For the text-containing cell, return its midpoint in [X, Y] coordinate format. 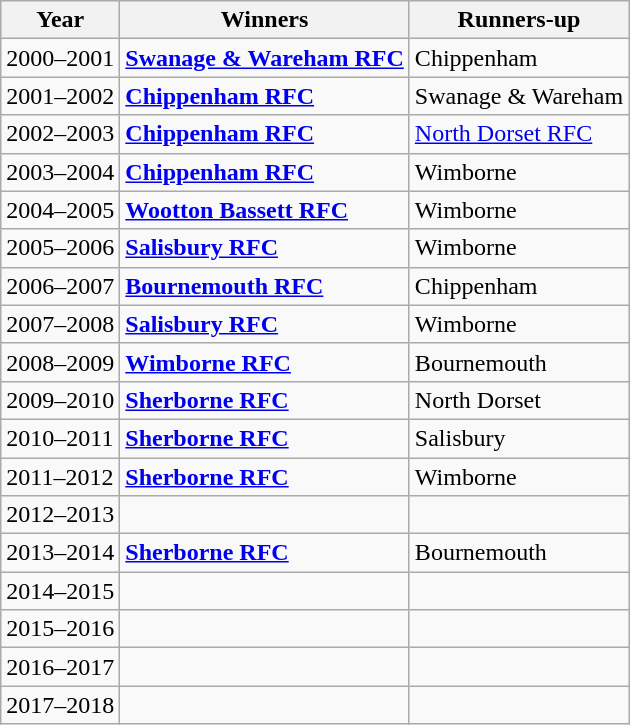
Swanage & Wareham RFC [265, 58]
2009–2010 [60, 400]
Runners-up [518, 20]
2015–2016 [60, 629]
2017–2018 [60, 705]
Wootton Bassett RFC [265, 210]
Swanage & Wareham [518, 96]
2002–2003 [60, 134]
2007–2008 [60, 324]
2000–2001 [60, 58]
2004–2005 [60, 210]
North Dorset RFC [518, 134]
Bournemouth RFC [265, 286]
2003–2004 [60, 172]
2006–2007 [60, 286]
2011–2012 [60, 477]
Wimborne RFC [265, 362]
2016–2017 [60, 667]
Winners [265, 20]
2001–2002 [60, 96]
2013–2014 [60, 553]
North Dorset [518, 400]
2008–2009 [60, 362]
2012–2013 [60, 515]
2014–2015 [60, 591]
2005–2006 [60, 248]
Year [60, 20]
2010–2011 [60, 438]
Salisbury [518, 438]
